Return (X, Y) of the center of cell containing provided text 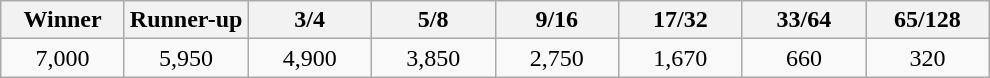
2,750 (557, 58)
3,850 (433, 58)
Runner-up (186, 20)
7,000 (63, 58)
3/4 (310, 20)
Winner (63, 20)
65/128 (928, 20)
320 (928, 58)
9/16 (557, 20)
33/64 (804, 20)
660 (804, 58)
5/8 (433, 20)
17/32 (681, 20)
4,900 (310, 58)
5,950 (186, 58)
1,670 (681, 58)
